From the cell containing the given text, extract its center point as [x, y] coordinate. 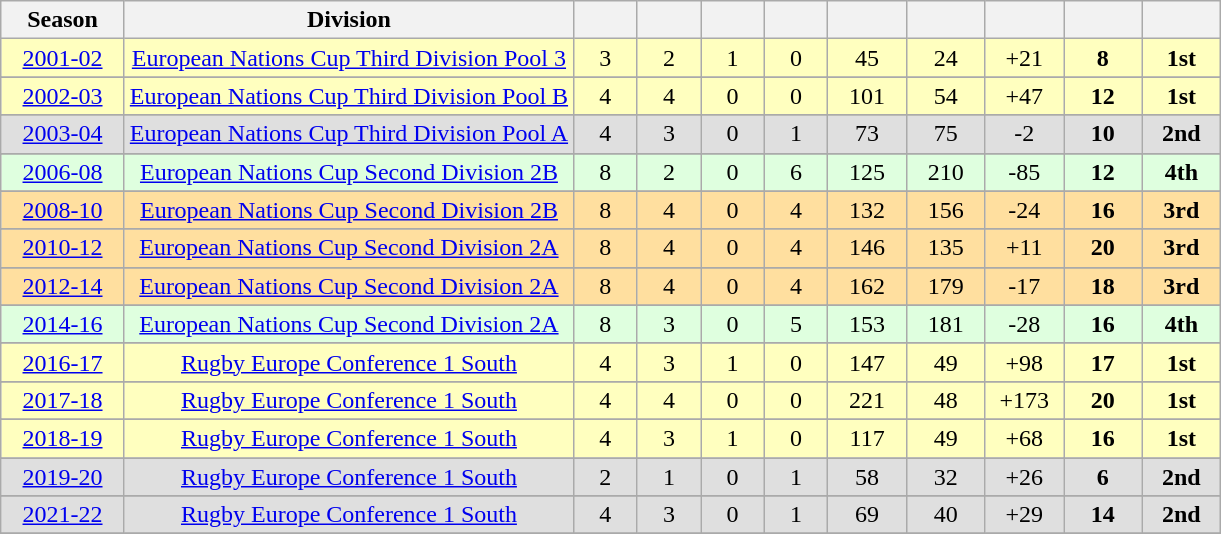
European Nations Cup Third Division Pool B [348, 96]
54 [946, 96]
132 [868, 210]
10 [1104, 134]
146 [868, 248]
5 [796, 324]
153 [868, 324]
+173 [1024, 400]
17 [1104, 362]
2014-16 [63, 324]
125 [868, 172]
48 [946, 400]
2017-18 [63, 400]
2006-08 [63, 172]
117 [868, 438]
+98 [1024, 362]
2016-17 [63, 362]
181 [946, 324]
-28 [1024, 324]
+26 [1024, 477]
18 [1104, 286]
69 [868, 515]
Season [63, 20]
2003-04 [63, 134]
+47 [1024, 96]
40 [946, 515]
58 [868, 477]
45 [868, 58]
221 [868, 400]
+68 [1024, 438]
24 [946, 58]
14 [1104, 515]
2019-20 [63, 477]
-2 [1024, 134]
147 [868, 362]
Division [348, 20]
2021-22 [63, 515]
210 [946, 172]
+11 [1024, 248]
2001-02 [63, 58]
101 [868, 96]
73 [868, 134]
2008-10 [63, 210]
-17 [1024, 286]
32 [946, 477]
+29 [1024, 515]
+21 [1024, 58]
2010-12 [63, 248]
2002-03 [63, 96]
135 [946, 248]
-24 [1024, 210]
2012-14 [63, 286]
156 [946, 210]
179 [946, 286]
European Nations Cup Third Division Pool A [348, 134]
162 [868, 286]
2018-19 [63, 438]
-85 [1024, 172]
75 [946, 134]
European Nations Cup Third Division Pool 3 [348, 58]
